For the text-containing cell, return its midpoint in [x, y] coordinate format. 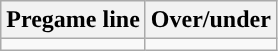
Pregame line [74, 20]
Over/under [210, 20]
